Return the (X, Y) coordinate for the center point of the cell that contains the specified text.  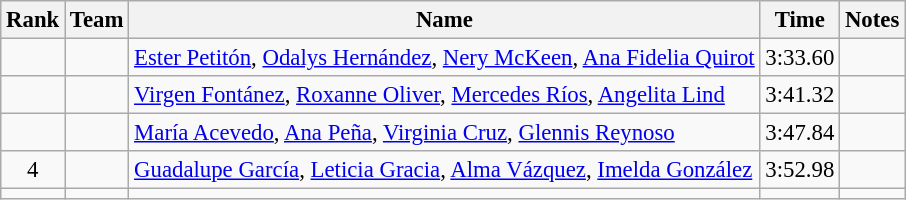
3:41.32 (800, 95)
3:47.84 (800, 133)
Virgen Fontánez, Roxanne Oliver, Mercedes Ríos, Angelita Lind (444, 95)
María Acevedo, Ana Peña, Virginia Cruz, Glennis Reynoso (444, 133)
Name (444, 20)
Guadalupe García, Leticia Gracia, Alma Vázquez, Imelda González (444, 170)
Ester Petitón, Odalys Hernández, Nery McKeen, Ana Fidelia Quirot (444, 58)
4 (33, 170)
Time (800, 20)
Rank (33, 20)
3:33.60 (800, 58)
Notes (872, 20)
Team (97, 20)
3:52.98 (800, 170)
